For the text-containing cell, return its midpoint in [x, y] coordinate format. 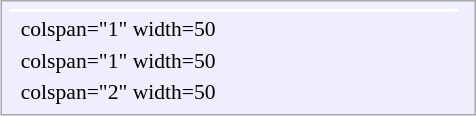
colspan="2" width=50 [238, 92]
